Find where the given text appears and provide that cell's center as (x, y) coordinate. 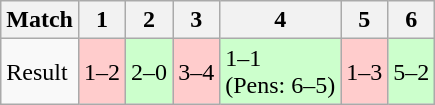
1 (102, 20)
6 (412, 20)
1–1(Pens: 6–5) (280, 72)
3 (196, 20)
1–3 (364, 72)
5–2 (412, 72)
2 (150, 20)
3–4 (196, 72)
1–2 (102, 72)
5 (364, 20)
Result (40, 72)
4 (280, 20)
Match (40, 20)
2–0 (150, 72)
